Pinpoint the cell where the given text exists, returning its [X, Y] midpoint coordinate. 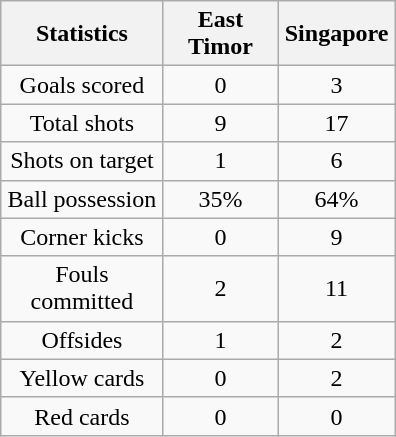
Statistics [82, 34]
Offsides [82, 340]
64% [337, 199]
Yellow cards [82, 378]
Total shots [82, 123]
17 [337, 123]
Ball possession [82, 199]
Red cards [82, 416]
Corner kicks [82, 237]
Singapore [337, 34]
Shots on target [82, 161]
6 [337, 161]
3 [337, 85]
East Timor [220, 34]
Fouls committed [82, 288]
Goals scored [82, 85]
35% [220, 199]
11 [337, 288]
